Return the [X, Y] coordinate for the center point of the cell that contains the specified text.  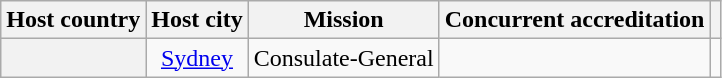
Sydney [197, 58]
Host city [197, 20]
Mission [344, 20]
Host country [74, 20]
Concurrent accreditation [574, 20]
Consulate-General [344, 58]
